Find where the given text appears and provide that cell's center as [X, Y] coordinate. 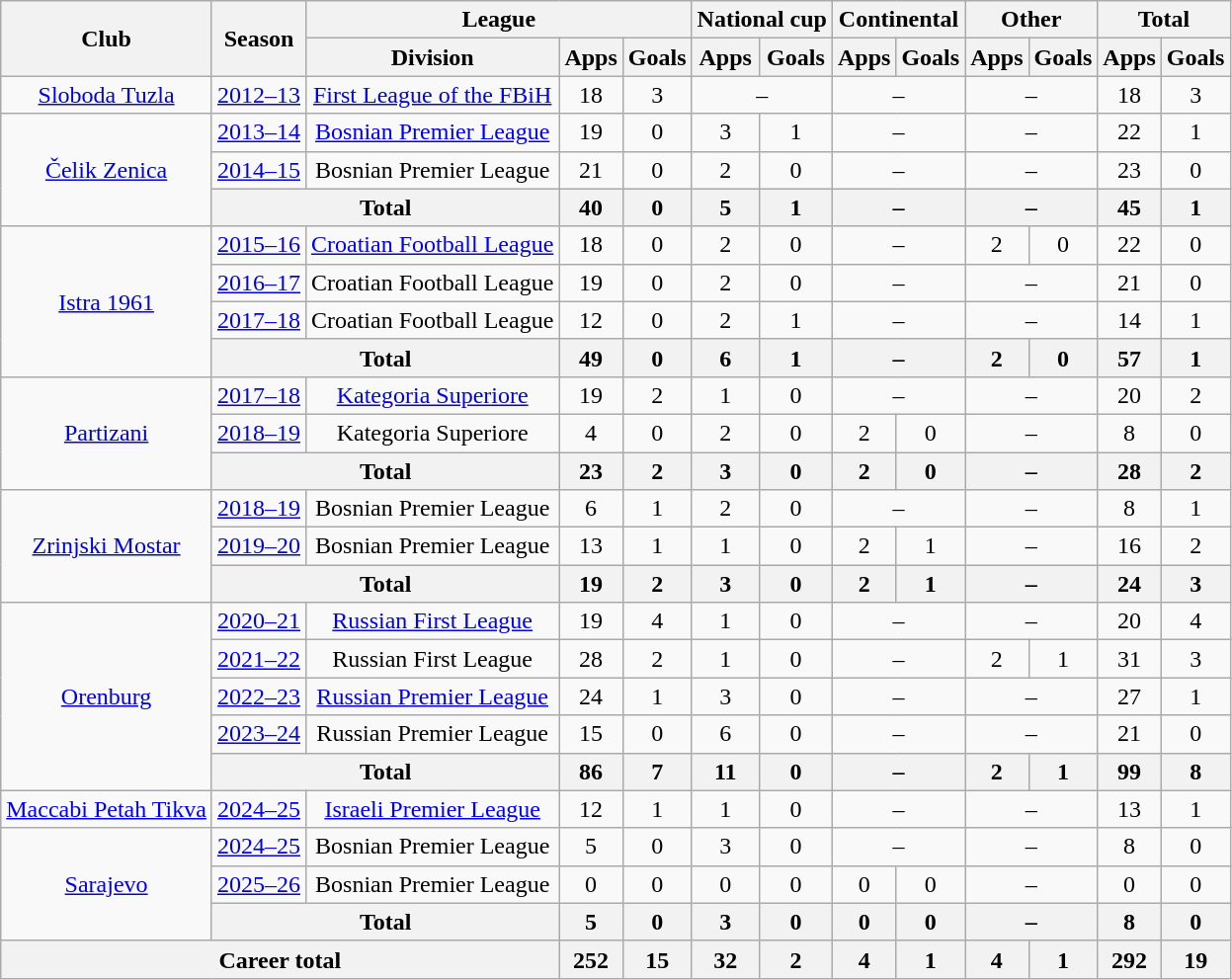
Zrinjski Mostar [107, 546]
252 [591, 959]
7 [657, 772]
Orenburg [107, 696]
2025–26 [259, 884]
Season [259, 39]
31 [1129, 659]
16 [1129, 546]
Israeli Premier League [433, 809]
11 [725, 772]
45 [1129, 207]
2014–15 [259, 170]
2012–13 [259, 95]
27 [1129, 696]
Partizani [107, 433]
2019–20 [259, 546]
Continental [898, 20]
Club [107, 39]
Career total [281, 959]
2016–17 [259, 283]
40 [591, 207]
99 [1129, 772]
2013–14 [259, 132]
Sarajevo [107, 884]
32 [725, 959]
League [500, 20]
Other [1031, 20]
Maccabi Petah Tikva [107, 809]
Sloboda Tuzla [107, 95]
14 [1129, 320]
2022–23 [259, 696]
2020–21 [259, 621]
Čelik Zenica [107, 170]
292 [1129, 959]
49 [591, 358]
2021–22 [259, 659]
57 [1129, 358]
Istra 1961 [107, 301]
National cup [762, 20]
2015–16 [259, 245]
Division [433, 57]
First League of the FBiH [433, 95]
2023–24 [259, 734]
86 [591, 772]
